Capture the cell that displays the provided text and extract its [X, Y] central coordinate. 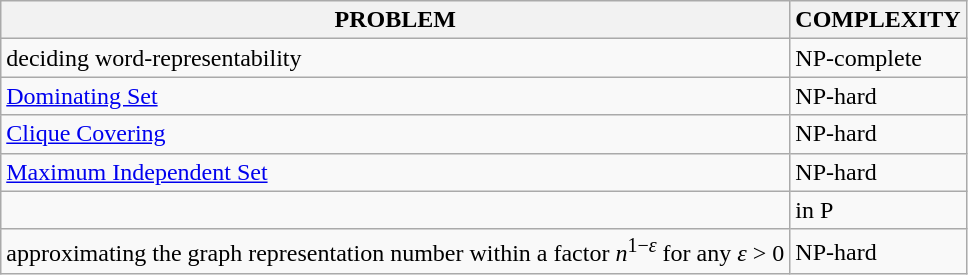
in P [878, 210]
approximating the graph representation number within a factor n1−ε for any ε > 0 [396, 252]
NP-complete [878, 58]
Clique Covering [396, 134]
deciding word-representability [396, 58]
Dominating Set [396, 96]
COMPLEXITY [878, 20]
PROBLEM [396, 20]
Maximum Independent Set [396, 172]
